For the text-containing cell, return its midpoint in (X, Y) coordinate format. 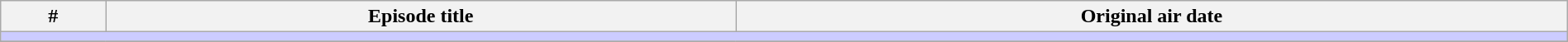
# (53, 16)
Episode title (421, 16)
Original air date (1152, 16)
